Provide the (x, y) coordinate of the cell's center where the given text is located.  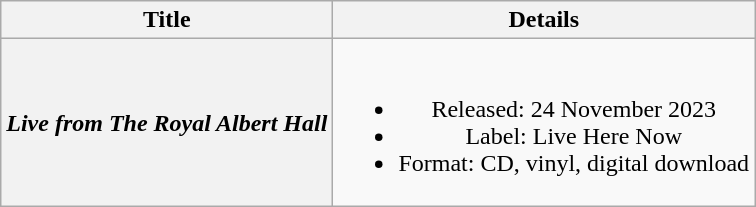
Title (167, 20)
Details (544, 20)
Live from The Royal Albert Hall (167, 122)
Released: 24 November 2023Label: Live Here NowFormat: CD, vinyl, digital download (544, 122)
